Return [x, y] of the center of cell containing provided text 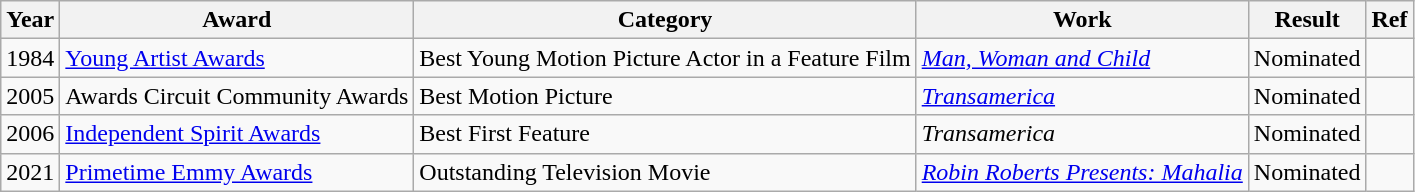
Outstanding Television Movie [665, 172]
2005 [30, 96]
Best Young Motion Picture Actor in a Feature Film [665, 58]
Work [1082, 20]
Best First Feature [665, 134]
Independent Spirit Awards [237, 134]
Man, Woman and Child [1082, 58]
Year [30, 20]
Awards Circuit Community Awards [237, 96]
1984 [30, 58]
Award [237, 20]
2021 [30, 172]
Young Artist Awards [237, 58]
Best Motion Picture [665, 96]
Robin Roberts Presents: Mahalia [1082, 172]
2006 [30, 134]
Ref [1390, 20]
Result [1307, 20]
Category [665, 20]
Primetime Emmy Awards [237, 172]
